Determine the [x, y] coordinate at the center of the cell enclosing the given text.  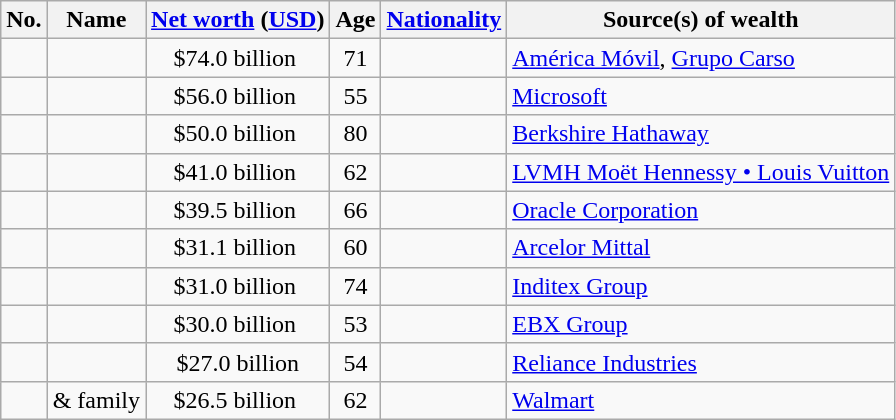
Reliance Industries [701, 362]
66 [356, 210]
América Móvil, Grupo Carso [701, 58]
Nationality [444, 20]
$30.0 billion [238, 324]
$27.0 billion [238, 362]
$31.1 billion [238, 248]
55 [356, 96]
$39.5 billion [238, 210]
80 [356, 134]
EBX Group [701, 324]
Microsoft [701, 96]
Inditex Group [701, 286]
& family [96, 400]
$31.0 billion [238, 286]
LVMH Moët Hennessy • Louis Vuitton [701, 172]
$74.0 billion [238, 58]
$41.0 billion [238, 172]
$56.0 billion [238, 96]
Name [96, 20]
Age [356, 20]
$50.0 billion [238, 134]
No. [24, 20]
60 [356, 248]
$26.5 billion [238, 400]
Net worth (USD) [238, 20]
71 [356, 58]
Arcelor Mittal [701, 248]
54 [356, 362]
Oracle Corporation [701, 210]
74 [356, 286]
Walmart [701, 400]
Source(s) of wealth [701, 20]
53 [356, 324]
Berkshire Hathaway [701, 134]
